Return [x, y] of the center of cell containing provided text 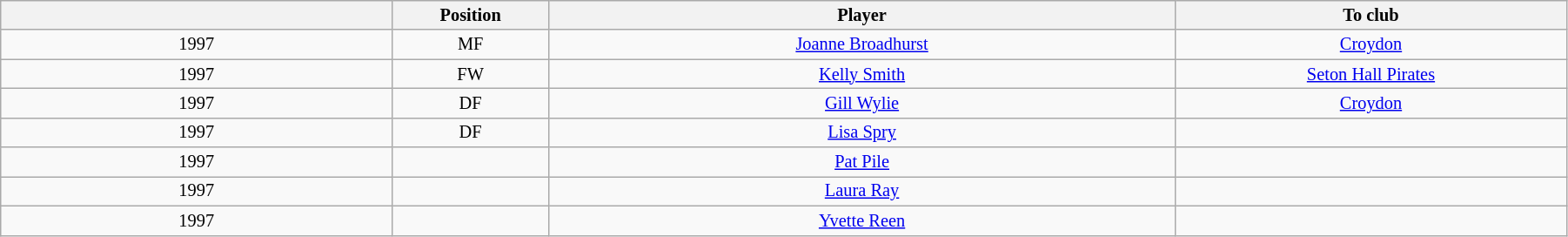
To club [1371, 15]
Player [862, 15]
Yvette Reen [862, 220]
MF [471, 44]
Gill Wylie [862, 103]
Laura Ray [862, 191]
FW [471, 74]
Lisa Spry [862, 132]
Joanne Broadhurst [862, 44]
Kelly Smith [862, 74]
Pat Pile [862, 162]
Seton Hall Pirates [1371, 74]
Position [471, 15]
